For the text-containing cell, return its midpoint in [x, y] coordinate format. 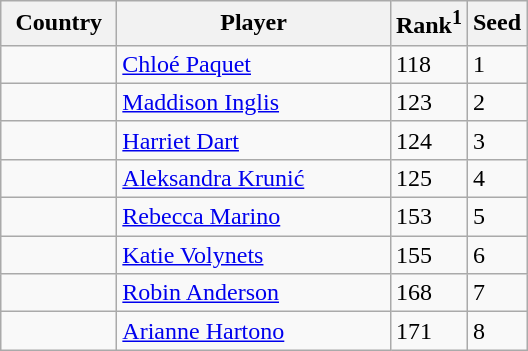
Country [59, 24]
Aleksandra Krunić [254, 178]
118 [428, 64]
2 [496, 102]
4 [496, 178]
155 [428, 255]
171 [428, 331]
Seed [496, 24]
123 [428, 102]
124 [428, 140]
Maddison Inglis [254, 102]
Robin Anderson [254, 293]
Rank1 [428, 24]
7 [496, 293]
3 [496, 140]
8 [496, 331]
Rebecca Marino [254, 217]
1 [496, 64]
Arianne Hartono [254, 331]
Katie Volynets [254, 255]
Player [254, 24]
168 [428, 293]
Chloé Paquet [254, 64]
125 [428, 178]
Harriet Dart [254, 140]
5 [496, 217]
153 [428, 217]
6 [496, 255]
